Output the [X, Y] coordinate of the center of the cell containing the given text.  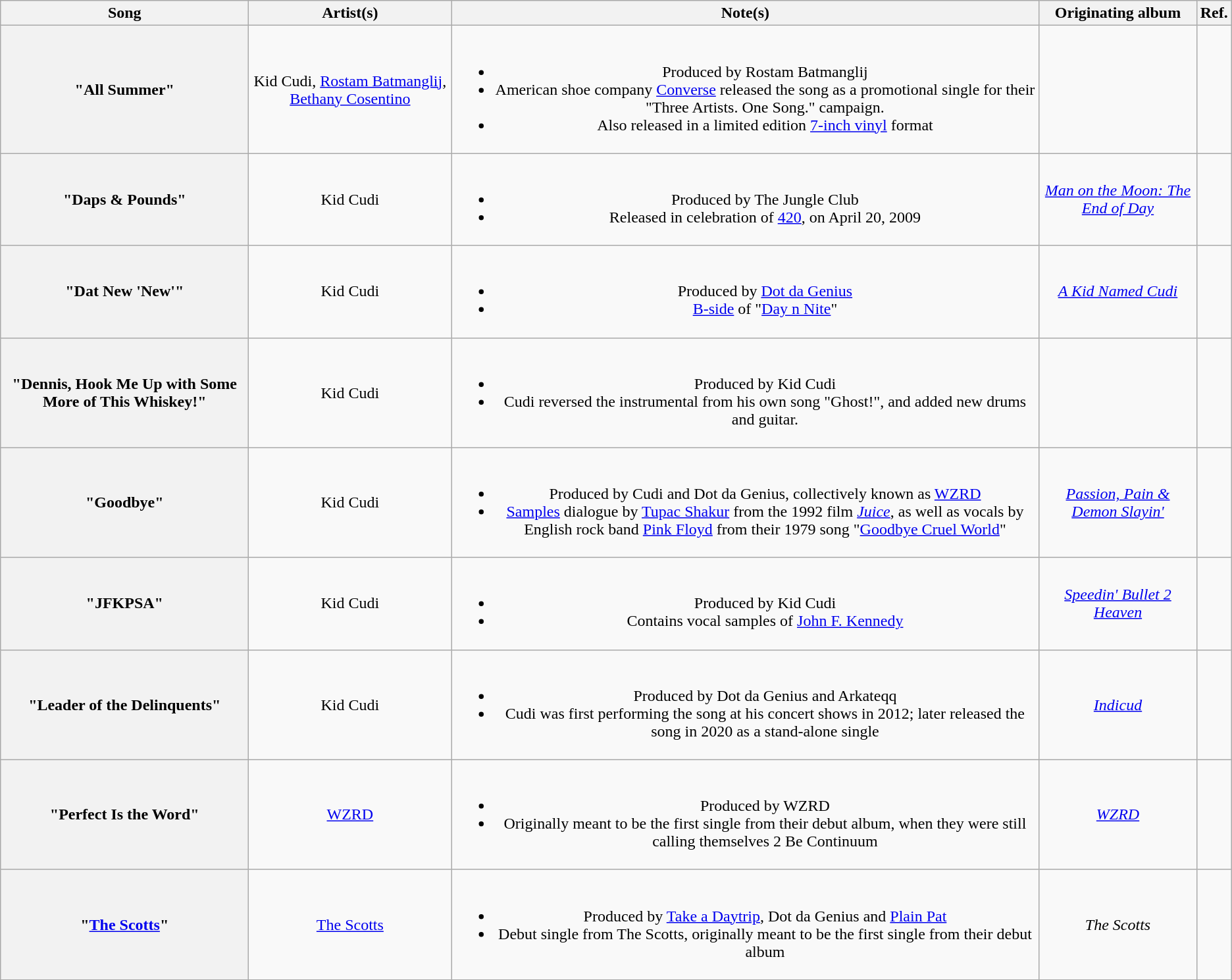
Produced by Dot da GeniusB-side of "Day n Nite" [745, 292]
"Dat New 'New'" [125, 292]
Originating album [1117, 13]
Note(s) [745, 13]
"Dennis, Hook Me Up with Some More of This Whiskey!" [125, 392]
Ref. [1214, 13]
Man on the Moon: The End of Day [1117, 199]
"Goodbye" [125, 503]
Artist(s) [350, 13]
Indicud [1117, 704]
Produced by Kid CudiCudi reversed the instrumental from his own song "Ghost!", and added new drums and guitar. [745, 392]
Song [125, 13]
"The Scotts" [125, 924]
"Daps & Pounds" [125, 199]
Produced by Kid CudiContains vocal samples of John F. Kennedy [745, 604]
"All Summer" [125, 90]
Speedin' Bullet 2 Heaven [1117, 604]
Produced by Take a Daytrip, Dot da Genius and Plain PatDebut single from The Scotts, originally meant to be the first single from their debut album [745, 924]
"Perfect Is the Word" [125, 815]
A Kid Named Cudi [1117, 292]
"Leader of the Delinquents" [125, 704]
Passion, Pain & Demon Slayin' [1117, 503]
Kid Cudi, Rostam Batmanglij, Bethany Cosentino [350, 90]
Produced by WZRDOriginally meant to be the first single from their debut album, when they were still calling themselves 2 Be Continuum [745, 815]
Produced by The Jungle ClubReleased in celebration of 420, on April 20, 2009 [745, 199]
"JFKPSA" [125, 604]
